Search for the cell housing the specified text and yield its [x, y] center coordinate. 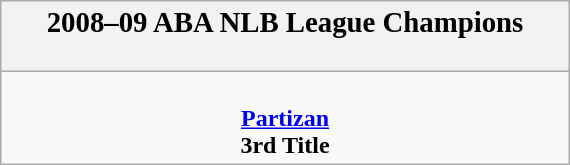
2008–09 ABA NLB League Champions [284, 36]
Partizan3rd Title [284, 118]
